Determine the (X, Y) coordinate at the center of the cell enclosing the given text.  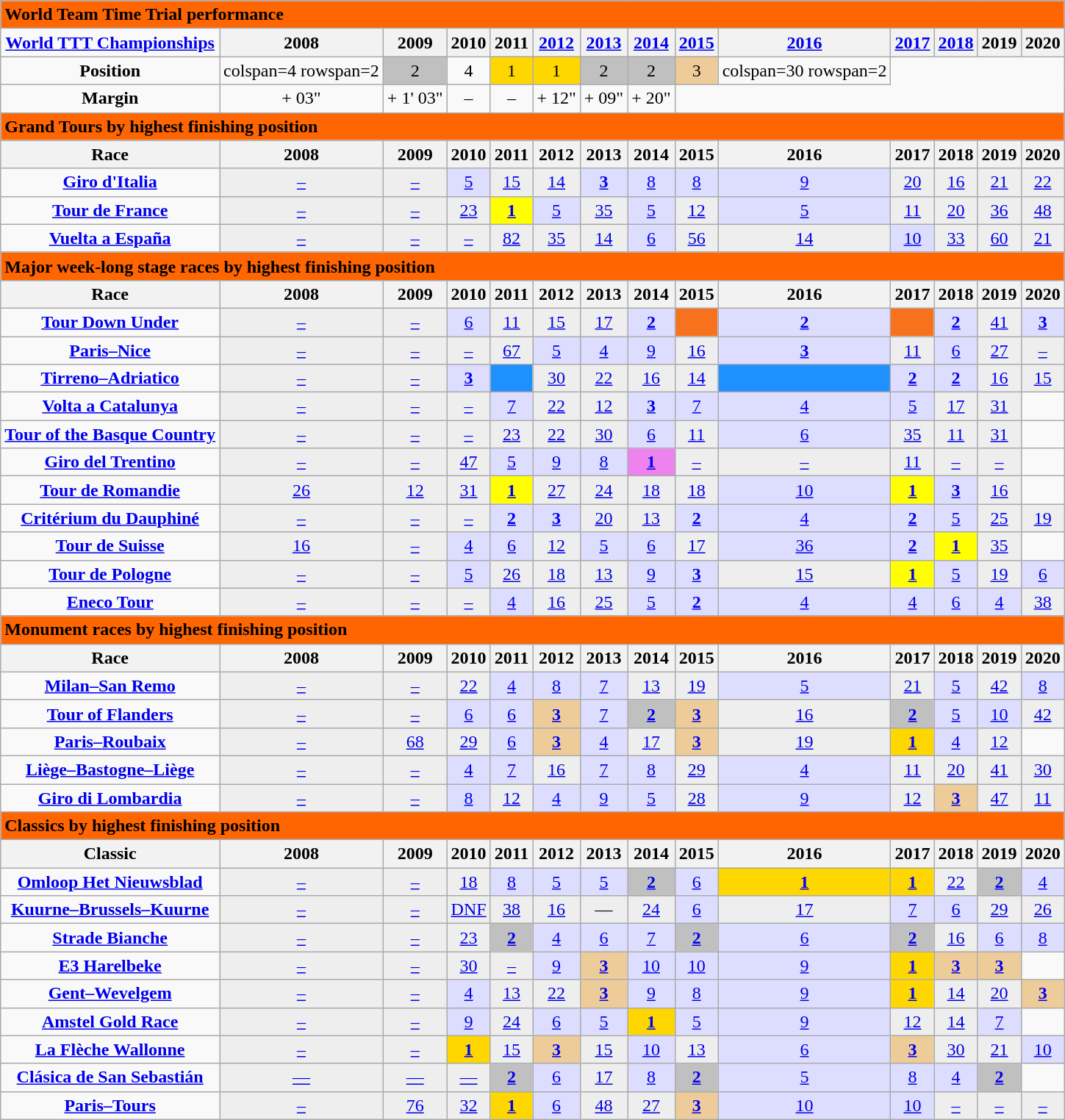
33 (955, 238)
Tour de France (110, 210)
Liège–Bastogne–Liège (110, 769)
Major week-long stage races by highest finishing position (532, 266)
colspan=30 rowspan=2 (804, 71)
Paris–Nice (110, 351)
Grand Tours by highest finishing position (532, 126)
E3 Harelbeke (110, 966)
60 (1000, 238)
+ 1' 03" (415, 98)
+ 09" (603, 98)
colspan=4 rowspan=2 (301, 71)
Margin (110, 98)
DNF (469, 910)
Tour Down Under (110, 322)
Milan–San Remo (110, 686)
Position (110, 71)
Omloop Het Nieuwsblad (110, 882)
World TTT Championships (110, 43)
La Flèche Wallonne (110, 1049)
28 (697, 797)
Gent–Wevelgem (110, 994)
Tour of Flanders (110, 714)
World Team Time Trial performance (532, 15)
+ 20" (651, 98)
32 (469, 1105)
67 (512, 351)
Eneco Tour (110, 602)
68 (415, 742)
82 (512, 238)
Classics by highest finishing position (532, 826)
Tirreno–Adriatico (110, 378)
Giro del Trentino (110, 462)
56 (697, 238)
76 (415, 1105)
Strade Bianche (110, 938)
+ 12" (556, 98)
Tour de Pologne (110, 574)
Giro d'Italia (110, 182)
Vuelta a España (110, 238)
Kuurne–Brussels–Kuurne (110, 910)
Giro di Lombardia (110, 797)
Tour de Suisse (110, 546)
Tour de Romandie (110, 490)
Monument races by highest finishing position (532, 630)
Classic (110, 854)
Tour of the Basque Country (110, 434)
Paris–Tours (110, 1105)
+ 03" (301, 98)
Amstel Gold Race (110, 1022)
Volta a Catalunya (110, 406)
Critérium du Dauphiné (110, 518)
Paris–Roubaix (110, 742)
Clásica de San Sebastián (110, 1077)
